Provide the [X, Y] coordinate of the cell's center where the given text is located.  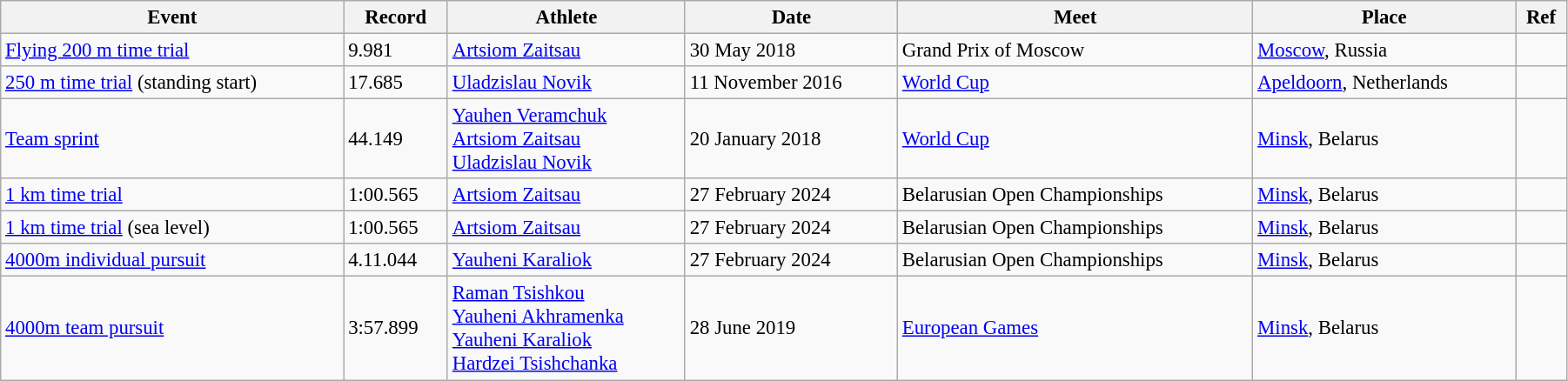
17.685 [396, 83]
30 May 2018 [791, 50]
3:57.899 [396, 329]
11 November 2016 [791, 83]
Grand Prix of Moscow [1075, 50]
Meet [1075, 17]
Flying 200 m time trial [172, 50]
Athlete [566, 17]
4000m individual pursuit [172, 260]
Event [172, 17]
20 January 2018 [791, 139]
44.149 [396, 139]
Raman TsishkouYauheni AkhramenkaYauheni KaraliokHardzei Tsishchanka [566, 329]
Ref [1542, 17]
Record [396, 17]
250 m time trial (standing start) [172, 83]
4.11.044 [396, 260]
Team sprint [172, 139]
1 km time trial [172, 195]
9.981 [396, 50]
4000m team pursuit [172, 329]
Date [791, 17]
Uladzislau Novik [566, 83]
Yauhen VeramchukArtsiom ZaitsauUladzislau Novik [566, 139]
Moscow, Russia [1384, 50]
28 June 2019 [791, 329]
Place [1384, 17]
1 km time trial (sea level) [172, 228]
European Games [1075, 329]
Apeldoorn, Netherlands [1384, 83]
Yauheni Karaliok [566, 260]
